From the cell containing the given text, extract its center point as (X, Y) coordinate. 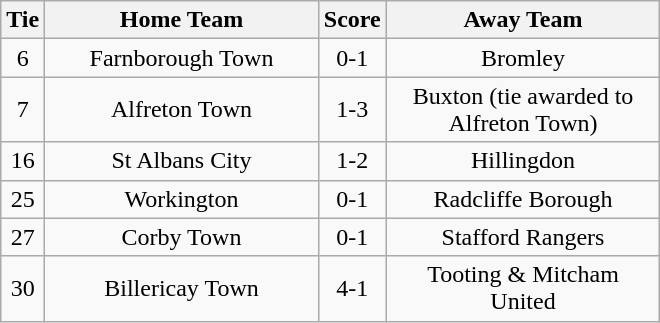
Home Team (182, 20)
4-1 (352, 288)
30 (23, 288)
Score (352, 20)
Billericay Town (182, 288)
27 (23, 237)
Hillingdon (523, 161)
16 (23, 161)
Tie (23, 20)
25 (23, 199)
Away Team (523, 20)
Tooting & Mitcham United (523, 288)
Buxton (tie awarded to Alfreton Town) (523, 110)
St Albans City (182, 161)
Stafford Rangers (523, 237)
7 (23, 110)
Farnborough Town (182, 58)
Workington (182, 199)
Radcliffe Borough (523, 199)
1-3 (352, 110)
Alfreton Town (182, 110)
Bromley (523, 58)
6 (23, 58)
Corby Town (182, 237)
1-2 (352, 161)
